Detect which cell encompasses the target text, then output its (X, Y) center coordinate. 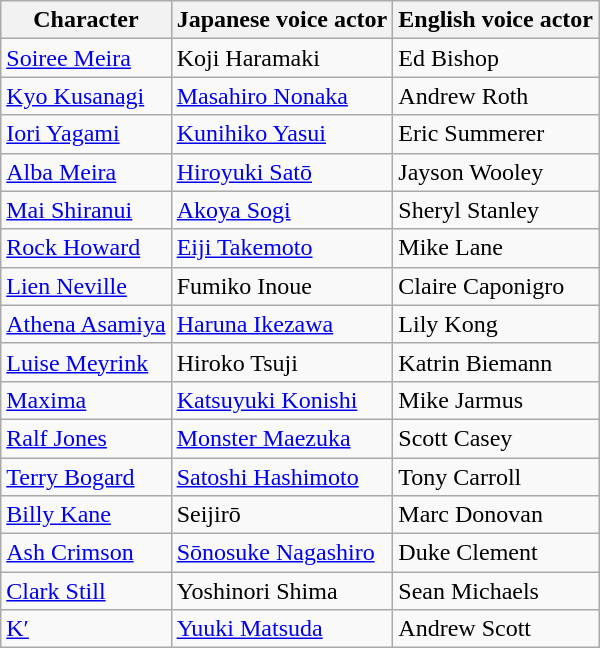
Claire Caponigro (496, 286)
Mike Jarmus (496, 400)
Eric Summerer (496, 134)
Billy Kane (86, 515)
Alba Meira (86, 172)
Monster Maezuka (282, 438)
Marc Donovan (496, 515)
Sōnosuke Nagashiro (282, 553)
Scott Casey (496, 438)
Rock Howard (86, 248)
Mai Shiranui (86, 210)
Haruna Ikezawa (282, 324)
Akoya Sogi (282, 210)
English voice actor (496, 20)
Eiji Takemoto (282, 248)
Katrin Biemann (496, 362)
Soiree Meira (86, 58)
Lily Kong (496, 324)
Katsuyuki Konishi (282, 400)
Mike Lane (496, 248)
Duke Clement (496, 553)
Seijirō (282, 515)
Terry Bogard (86, 477)
Character (86, 20)
Andrew Roth (496, 96)
Andrew Scott (496, 629)
Sean Michaels (496, 591)
Yuuki Matsuda (282, 629)
Japanese voice actor (282, 20)
Ralf Jones (86, 438)
Iori Yagami (86, 134)
Ash Crimson (86, 553)
Kunihiko Yasui (282, 134)
Sheryl Stanley (496, 210)
Lien Neville (86, 286)
Kyo Kusanagi (86, 96)
Koji Haramaki (282, 58)
Jayson Wooley (496, 172)
K′ (86, 629)
Clark Still (86, 591)
Hiroko Tsuji (282, 362)
Masahiro Nonaka (282, 96)
Yoshinori Shima (282, 591)
Maxima (86, 400)
Ed Bishop (496, 58)
Athena Asamiya (86, 324)
Satoshi Hashimoto (282, 477)
Hiroyuki Satō (282, 172)
Fumiko Inoue (282, 286)
Tony Carroll (496, 477)
Luise Meyrink (86, 362)
